Detect which cell encompasses the target text, then output its [x, y] center coordinate. 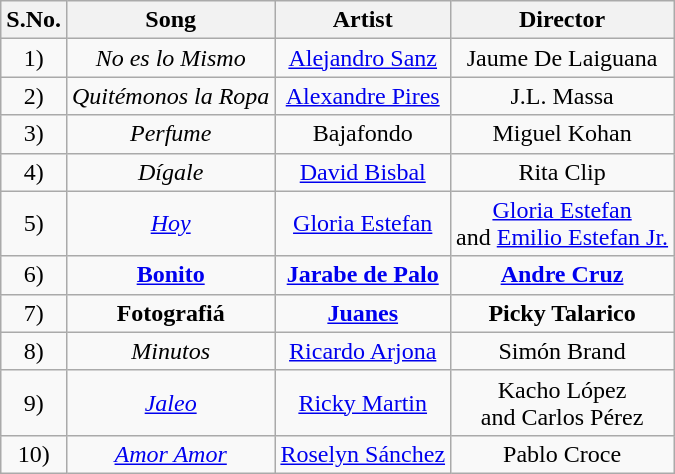
Gloria Estefan [363, 224]
Director [562, 20]
10) [34, 454]
David Bisbal [363, 172]
No es lo Mismo [170, 58]
4) [34, 172]
Roselyn Sánchez [363, 454]
2) [34, 96]
Picky Talarico [562, 313]
Bonito [170, 275]
Hoy [170, 224]
8) [34, 351]
Jaume De Laiguana [562, 58]
3) [34, 134]
Song [170, 20]
Kacho López and Carlos Pérez [562, 402]
Jarabe de Palo [363, 275]
Amor Amor [170, 454]
5) [34, 224]
Simón Brand [562, 351]
6) [34, 275]
Bajafondo [363, 134]
Juanes [363, 313]
J.L. Massa [562, 96]
Gloria Estefan and Emilio Estefan Jr. [562, 224]
Ricardo Arjona [363, 351]
Miguel Kohan [562, 134]
Alexandre Pires [363, 96]
Minutos [170, 351]
Perfume [170, 134]
Quitémonos la Ropa [170, 96]
Artist [363, 20]
Alejandro Sanz [363, 58]
Andre Cruz [562, 275]
7) [34, 313]
Rita Clip [562, 172]
Fotografiá [170, 313]
1) [34, 58]
Dígale [170, 172]
S.No. [34, 20]
Ricky Martin [363, 402]
Jaleo [170, 402]
9) [34, 402]
Pablo Croce [562, 454]
